Provide the (x, y) coordinate of the cell's center where the given text is located.  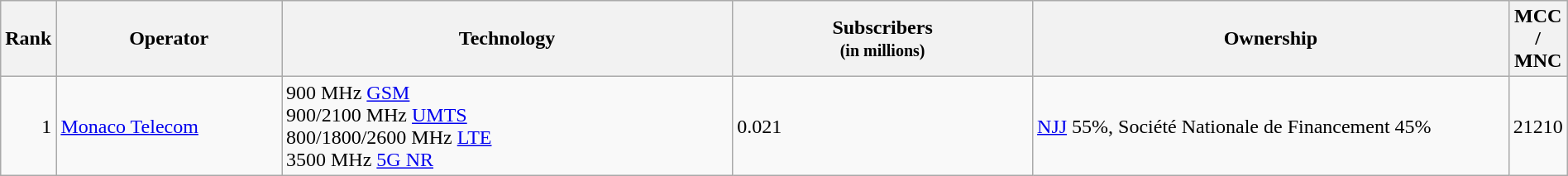
Monaco Telecom (169, 126)
21210 (1538, 126)
Operator (169, 39)
Technology (506, 39)
NJJ 55%, Société Nationale de Financement 45% (1271, 126)
Ownership (1271, 39)
900 MHz GSM 900/2100 MHz UMTS800/1800/2600 MHz LTE3500 MHz 5G NR (506, 126)
MCC / MNC (1538, 39)
1 (28, 126)
Rank (28, 39)
0.021 (883, 126)
Subscribers(in millions) (883, 39)
